Output the (X, Y) coordinate of the center of the cell containing the given text.  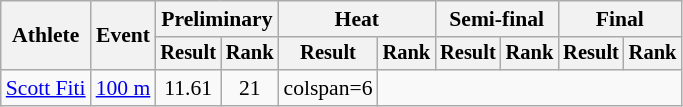
21 (250, 88)
Event (124, 36)
11.61 (188, 88)
Semi-final (496, 19)
Preliminary (216, 19)
colspan=6 (328, 88)
100 m (124, 88)
Athlete (46, 36)
Scott Fiti (46, 88)
Heat (356, 19)
Final (620, 19)
